Detect which cell encompasses the target text, then output its (x, y) center coordinate. 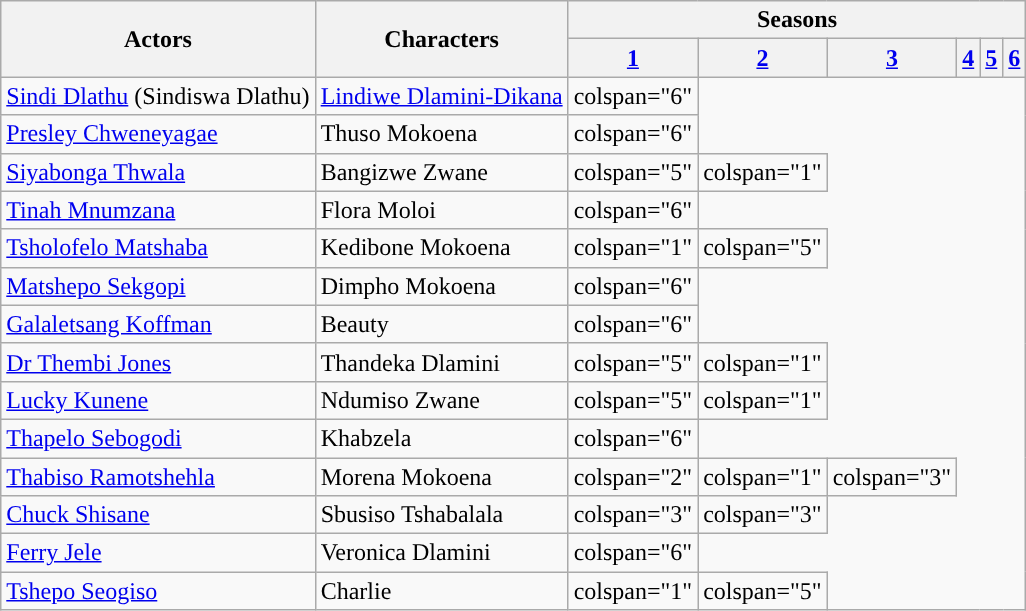
Lucky Kunene (158, 400)
Kedibone Mokoena (442, 248)
Thandeka Dlamini (442, 362)
Veronica Dlamini (442, 553)
1 (633, 58)
Actors (158, 39)
Dr Thembi Jones (158, 362)
Beauty (442, 324)
5 (992, 58)
Matshepo Sekgopi (158, 286)
Presley Chweneyagae (158, 134)
Chuck Shisane (158, 515)
Flora Moloi (442, 210)
6 (1014, 58)
Thuso Mokoena (442, 134)
Tsholofelo Matshaba (158, 248)
Galaletsang Koffman (158, 324)
4 (968, 58)
colspan="2" (633, 477)
Khabzela (442, 438)
Charlie (442, 591)
Siyabonga Thwala (158, 172)
Bangizwe Zwane (442, 172)
Morena Mokoena (442, 477)
Characters (442, 39)
Seasons (797, 20)
Thapelo Sebogodi (158, 438)
Ndumiso Zwane (442, 400)
Dimpho Mokoena (442, 286)
3 (892, 58)
Ferry Jele (158, 553)
Tshepo Seogiso (158, 591)
2 (763, 58)
Sindi Dlathu (Sindiswa Dlathu) (158, 96)
Tinah Mnumzana (158, 210)
Thabiso Ramotshehla (158, 477)
Lindiwe Dlamini-Dikana (442, 96)
Sbusiso Tshabalala (442, 515)
